For the text-containing cell, return its midpoint in [x, y] coordinate format. 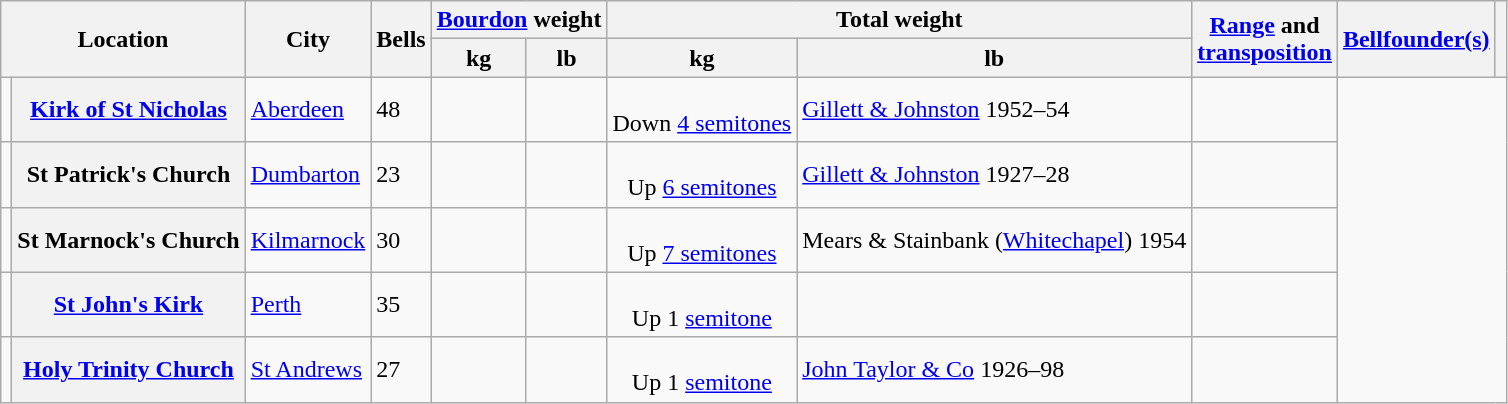
St Marnock's Church [128, 240]
35 [401, 304]
Perth [308, 304]
Dumbarton [308, 174]
Location [123, 39]
Bourdon weight [519, 20]
St Andrews [308, 370]
30 [401, 240]
Bells [401, 39]
Bellfounder(s) [1416, 39]
48 [401, 110]
Gillett & Johnston 1927–28 [994, 174]
Kilmarnock [308, 240]
Range andtransposition [1265, 39]
Kirk of St Nicholas [128, 110]
St John's Kirk [128, 304]
27 [401, 370]
Down 4 semitones [702, 110]
Up 6 semitones [702, 174]
John Taylor & Co 1926–98 [994, 370]
St Patrick's Church [128, 174]
23 [401, 174]
City [308, 39]
Up 7 semitones [702, 240]
Mears & Stainbank (Whitechapel) 1954 [994, 240]
Gillett & Johnston 1952–54 [994, 110]
Holy Trinity Church [128, 370]
Total weight [900, 20]
Aberdeen [308, 110]
